Scan for the cell matching the given text and deliver its [x, y] coordinate at center. 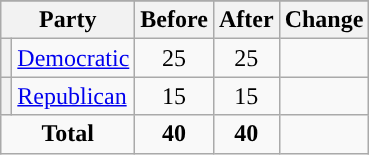
Republican [74, 96]
Democratic [74, 58]
After [246, 20]
Total [68, 134]
Party [68, 20]
Change [324, 20]
Before [174, 20]
